Identify which cell holds the provided text, then report its [x, y] central coordinate. 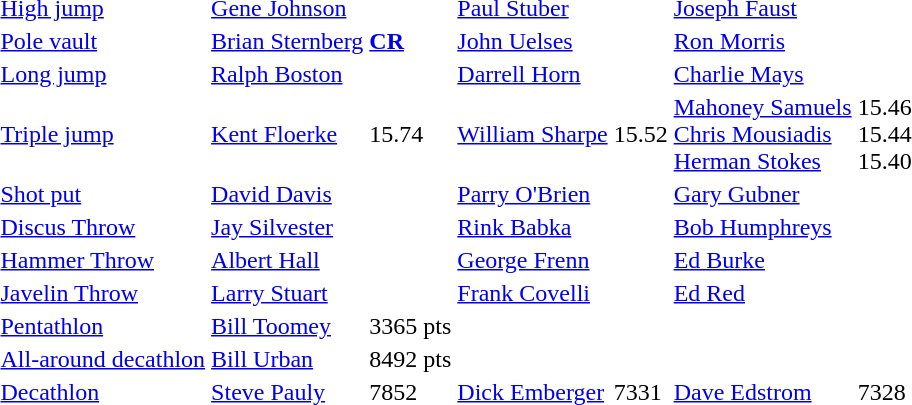
Albert Hall [288, 260]
8492 pts [410, 359]
Brian Sternberg [288, 41]
Bob Humphreys [762, 227]
Ed Burke [762, 260]
Kent Floerke [288, 134]
Jay Silvester [288, 227]
Bill Toomey [288, 326]
Larry Stuart [288, 293]
David Davis [288, 194]
Bill Urban [288, 359]
3365 pts [410, 326]
Frank Covelli [532, 293]
Ralph Boston [288, 74]
Ron Morris [762, 41]
Rink Babka [532, 227]
Mahoney Samuels Chris Mousiadis Herman Stokes [762, 134]
15.52 [640, 134]
Charlie Mays [762, 74]
Parry O'Brien [532, 194]
John Uelses [532, 41]
Darrell Horn [532, 74]
George Frenn [532, 260]
Ed Red [762, 293]
Gary Gubner [762, 194]
William Sharpe [532, 134]
15.74 [410, 134]
CR [410, 41]
